Find where the given text appears and provide that cell's center as (x, y) coordinate. 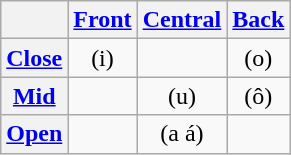
Mid (34, 96)
Open (34, 134)
Close (34, 58)
Central (182, 20)
(i) (102, 58)
Front (102, 20)
(a á) (182, 134)
(o) (258, 58)
(ô) (258, 96)
(u) (182, 96)
Back (258, 20)
